Scan for the cell matching the given text and deliver its [X, Y] coordinate at center. 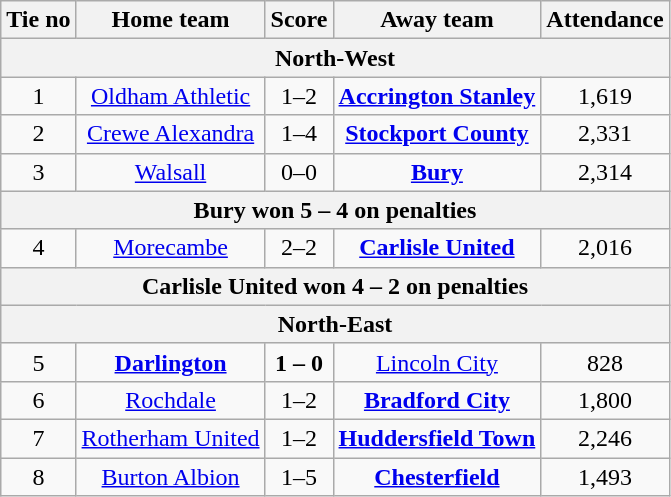
2 [38, 134]
Oldham Athletic [170, 96]
Bury [437, 172]
0–0 [299, 172]
828 [605, 362]
2–2 [299, 248]
Darlington [170, 362]
Carlisle United [437, 248]
Lincoln City [437, 362]
Home team [170, 20]
Walsall [170, 172]
Crewe Alexandra [170, 134]
Stockport County [437, 134]
North-East [335, 324]
Huddersfield Town [437, 438]
1 – 0 [299, 362]
Attendance [605, 20]
Burton Albion [170, 477]
3 [38, 172]
Carlisle United won 4 – 2 on penalties [335, 286]
Score [299, 20]
1–4 [299, 134]
Morecambe [170, 248]
2,331 [605, 134]
Bury won 5 – 4 on penalties [335, 210]
North-West [335, 58]
Away team [437, 20]
6 [38, 400]
4 [38, 248]
5 [38, 362]
Rochdale [170, 400]
1–5 [299, 477]
2,016 [605, 248]
Chesterfield [437, 477]
Tie no [38, 20]
1 [38, 96]
1,493 [605, 477]
Rotherham United [170, 438]
8 [38, 477]
1,619 [605, 96]
2,246 [605, 438]
Accrington Stanley [437, 96]
7 [38, 438]
1,800 [605, 400]
Bradford City [437, 400]
2,314 [605, 172]
